Extract the (X, Y) coordinate from the center of the cell holding the provided text.  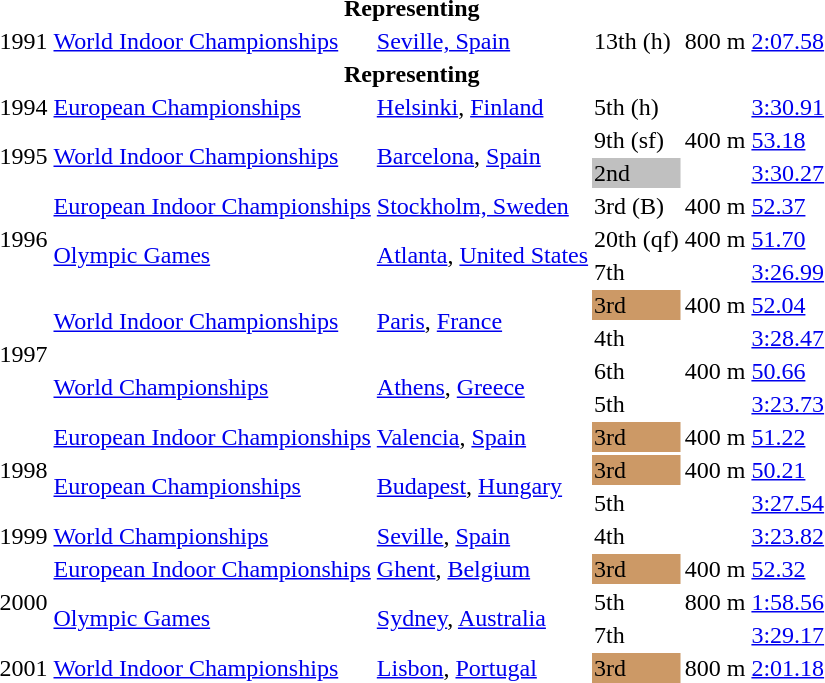
6th (637, 371)
3rd (B) (637, 206)
Sydney, Australia (482, 618)
Atlanta, United States (482, 256)
13th (h) (637, 41)
Barcelona, Spain (482, 156)
9th (sf) (637, 140)
Budapest, Hungary (482, 486)
Lisbon, Portugal (482, 668)
Helsinki, Finland (482, 107)
20th (qf) (637, 239)
Paris, France (482, 322)
Valencia, Spain (482, 437)
2nd (637, 173)
Stockholm, Sweden (482, 206)
Athens, Greece (482, 388)
5th (h) (637, 107)
Ghent, Belgium (482, 569)
